Output the (X, Y) coordinate of the center of the cell containing the given text.  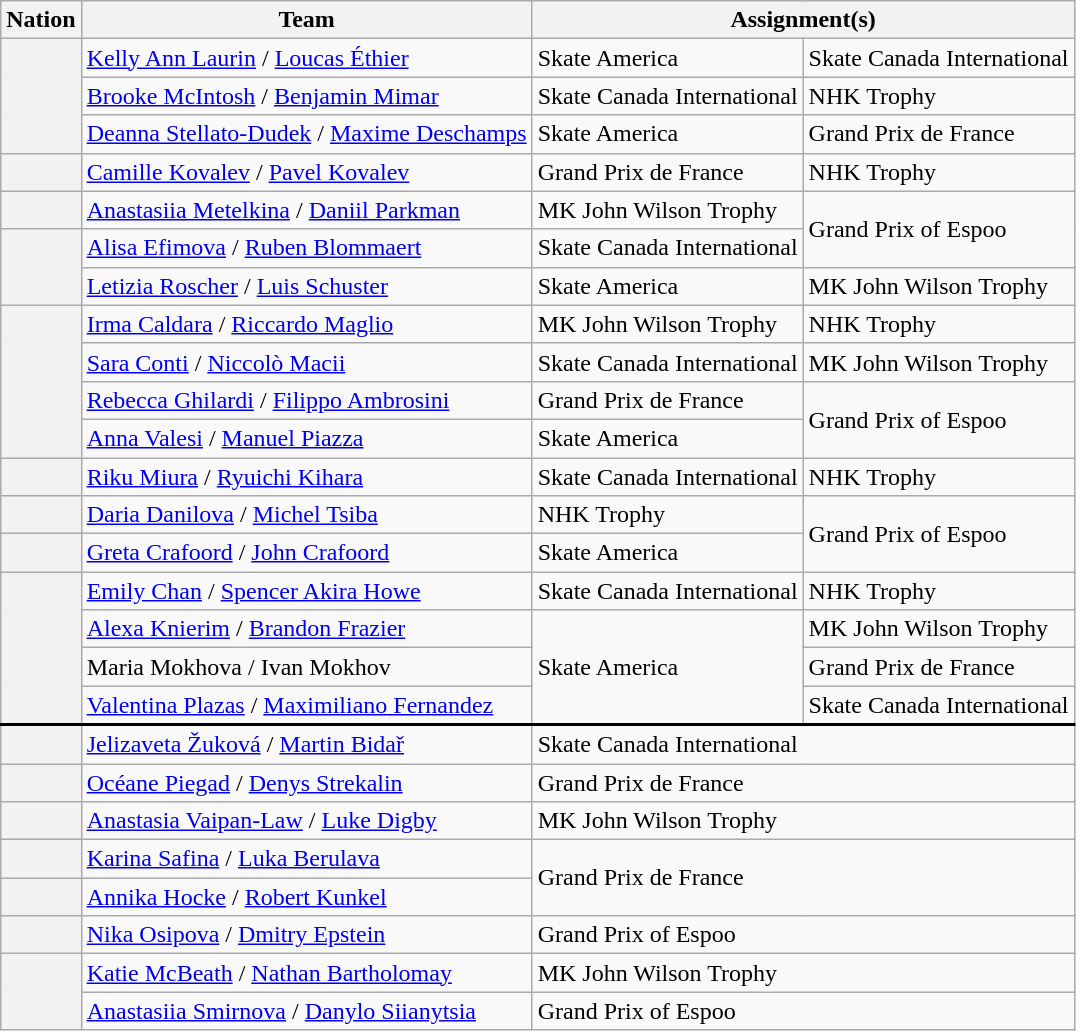
Anastasia Vaipan-Law / Luke Digby (306, 821)
Alexa Knierim / Brandon Frazier (306, 629)
Katie McBeath / Nathan Bartholomay (306, 973)
Deanna Stellato-Dudek / Maxime Deschamps (306, 134)
Irma Caldara / Riccardo Maglio (306, 324)
Riku Miura / Ryuichi Kihara (306, 477)
Daria Danilova / Michel Tsiba (306, 515)
Assignment(s) (803, 20)
Annika Hocke / Robert Kunkel (306, 897)
Anna Valesi / Manuel Piazza (306, 438)
Jelizaveta Žuková / Martin Bidař (306, 744)
Karina Safina / Luka Berulava (306, 859)
Greta Crafoord / John Crafoord (306, 553)
Kelly Ann Laurin / Loucas Éthier (306, 58)
Letizia Roscher / Luis Schuster (306, 286)
Valentina Plazas / Maximiliano Fernandez (306, 706)
Rebecca Ghilardi / Filippo Ambrosini (306, 400)
Team (306, 20)
Alisa Efimova / Ruben Blommaert (306, 248)
Nika Osipova / Dmitry Epstein (306, 935)
Nation (41, 20)
Sara Conti / Niccolò Macii (306, 362)
Anastasiia Metelkina / Daniil Parkman (306, 210)
Emily Chan / Spencer Akira Howe (306, 591)
Océane Piegad / Denys Strekalin (306, 783)
Brooke McIntosh / Benjamin Mimar (306, 96)
Anastasiia Smirnova / Danylo Siianytsia (306, 1011)
Camille Kovalev / Pavel Kovalev (306, 172)
Maria Mokhova / Ivan Mokhov (306, 667)
